Scan for the cell matching the given text and deliver its (x, y) coordinate at center. 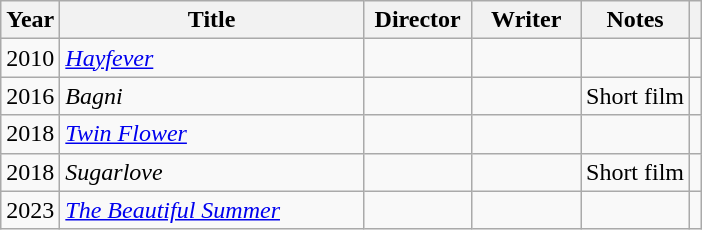
Notes (634, 20)
2016 (30, 96)
The Beautiful Summer (212, 210)
2010 (30, 58)
2023 (30, 210)
Writer (526, 20)
Hayfever (212, 58)
Sugarlove (212, 172)
Year (30, 20)
Director (418, 20)
Title (212, 20)
Bagni (212, 96)
Twin Flower (212, 134)
